Find where the given text appears and provide that cell's center as (X, Y) coordinate. 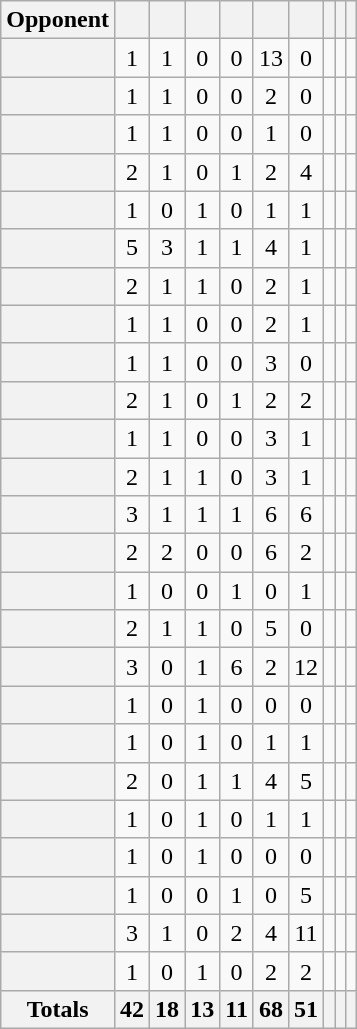
Totals (58, 1009)
68 (270, 1009)
Opponent (58, 20)
12 (306, 667)
42 (132, 1009)
18 (168, 1009)
51 (306, 1009)
